Scan for the cell matching the given text and deliver its [x, y] coordinate at center. 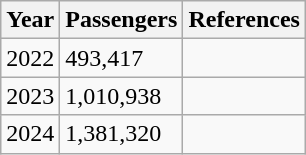
1,010,938 [122, 96]
2024 [30, 134]
2022 [30, 58]
References [244, 20]
Passengers [122, 20]
493,417 [122, 58]
2023 [30, 96]
Year [30, 20]
1,381,320 [122, 134]
